Return the [X, Y] coordinate for the center point of the cell that contains the specified text.  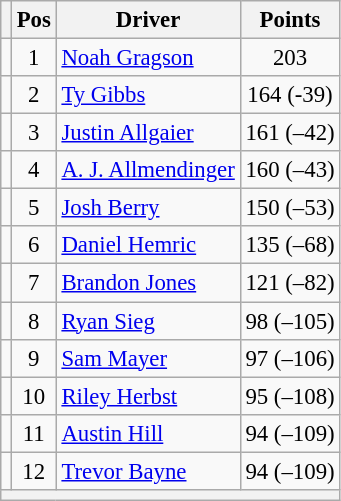
Driver [148, 20]
3 [34, 133]
203 [290, 58]
150 (–53) [290, 208]
1 [34, 58]
Pos [34, 20]
4 [34, 170]
9 [34, 358]
95 (–108) [290, 396]
161 (–42) [290, 133]
Brandon Jones [148, 283]
Justin Allgaier [148, 133]
98 (–105) [290, 321]
12 [34, 471]
8 [34, 321]
Trevor Bayne [148, 471]
6 [34, 245]
Daniel Hemric [148, 245]
7 [34, 283]
Ryan Sieg [148, 321]
160 (–43) [290, 170]
2 [34, 95]
Riley Herbst [148, 396]
5 [34, 208]
Points [290, 20]
164 (-39) [290, 95]
Josh Berry [148, 208]
10 [34, 396]
97 (–106) [290, 358]
121 (–82) [290, 283]
135 (–68) [290, 245]
Sam Mayer [148, 358]
Noah Gragson [148, 58]
A. J. Allmendinger [148, 170]
Ty Gibbs [148, 95]
11 [34, 433]
Austin Hill [148, 433]
